Detect which cell encompasses the target text, then output its (x, y) center coordinate. 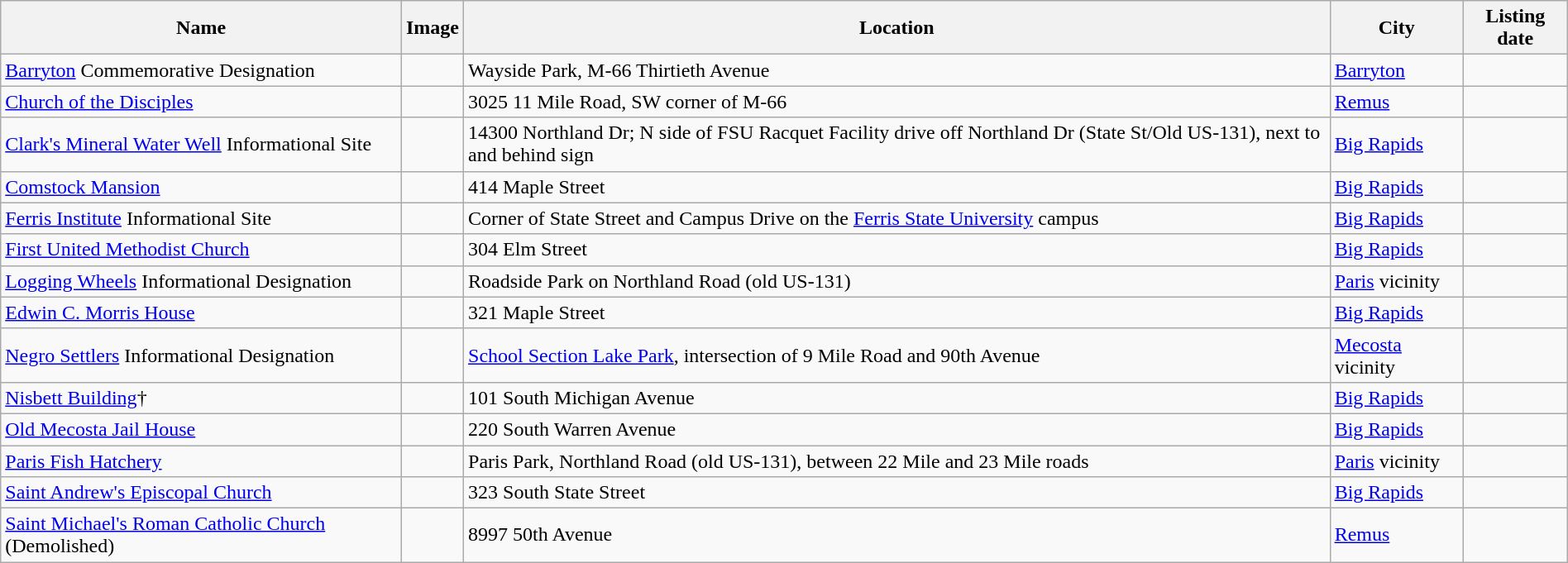
Clark's Mineral Water Well Informational Site (202, 144)
3025 11 Mile Road, SW corner of M-66 (897, 102)
Name (202, 28)
Comstock Mansion (202, 187)
Wayside Park, M-66 Thirtieth Avenue (897, 70)
Corner of State Street and Campus Drive on the Ferris State University campus (897, 218)
304 Elm Street (897, 250)
Old Mecosta Jail House (202, 429)
City (1396, 28)
Saint Michael's Roman Catholic Church (Demolished) (202, 536)
Barryton (1396, 70)
Nisbett Building† (202, 398)
Logging Wheels Informational Designation (202, 281)
Saint Andrew's Episcopal Church (202, 493)
Paris Fish Hatchery (202, 460)
Mecosta vicinity (1396, 355)
Listing date (1515, 28)
8997 50th Avenue (897, 536)
Barryton Commemorative Designation (202, 70)
First United Methodist Church (202, 250)
Paris Park, Northland Road (old US-131), between 22 Mile and 23 Mile roads (897, 460)
101 South Michigan Avenue (897, 398)
14300 Northland Dr; N side of FSU Racquet Facility drive off Northland Dr (State St/Old US-131), next to and behind sign (897, 144)
Negro Settlers Informational Designation (202, 355)
414 Maple Street (897, 187)
School Section Lake Park, intersection of 9 Mile Road and 90th Avenue (897, 355)
220 South Warren Avenue (897, 429)
Image (432, 28)
Ferris Institute Informational Site (202, 218)
321 Maple Street (897, 313)
Edwin C. Morris House (202, 313)
Church of the Disciples (202, 102)
Roadside Park on Northland Road (old US-131) (897, 281)
Location (897, 28)
323 South State Street (897, 493)
